Scan for the cell matching the given text and deliver its [X, Y] coordinate at center. 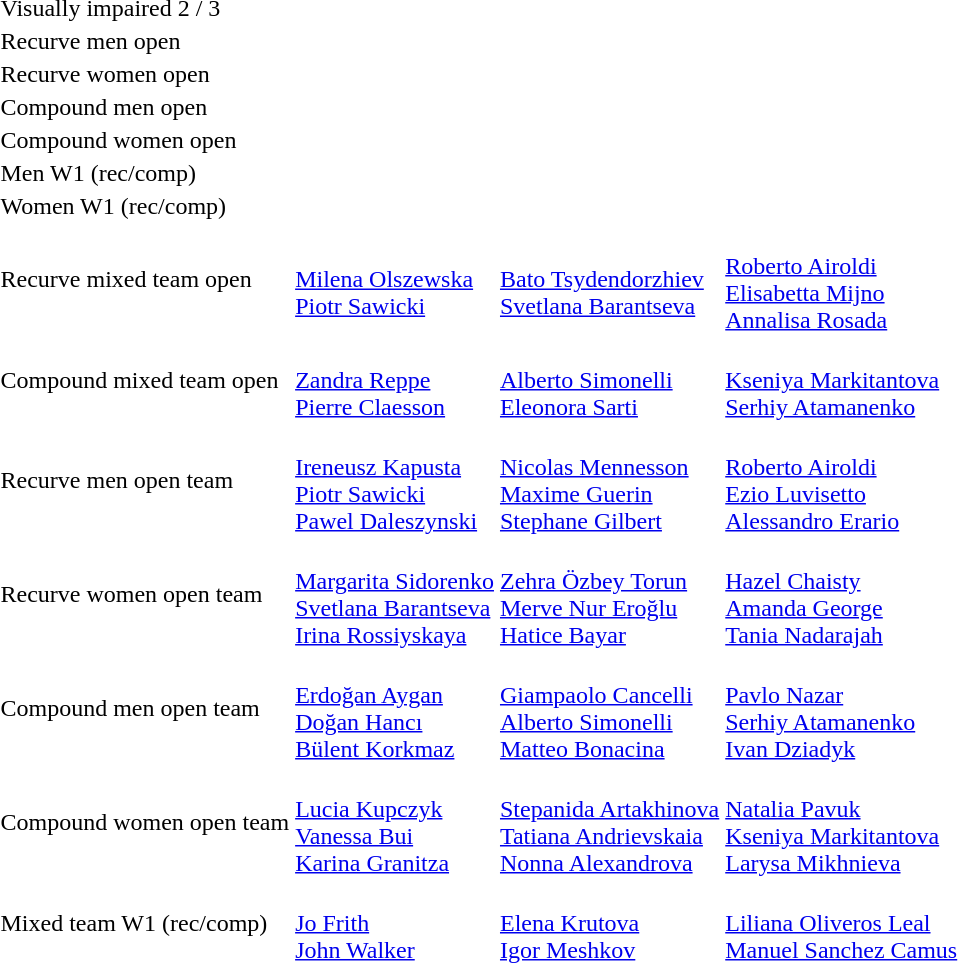
Zandra ReppePierre Claesson [395, 380]
Bato TsydendorzhievSvetlana Barantseva [609, 280]
Lucia KupczykVanessa BuiKarina Granitza [395, 822]
Giampaolo CancelliAlberto SimonelliMatteo Bonacina [609, 708]
Nicolas MennessonMaxime GuerinStephane Gilbert [609, 480]
Milena OlszewskaPiotr Sawicki [395, 280]
Ireneusz KapustaPiotr SawickiPawel Daleszynski [395, 480]
Zehra Özbey TorunMerve Nur EroğluHatice Bayar [609, 594]
Stepanida ArtakhinovaTatiana AndrievskaiaNonna Alexandrova [609, 822]
Erdoğan AyganDoğan HancıBülent Korkmaz [395, 708]
Alberto SimonelliEleonora Sarti [609, 380]
Margarita SidorenkoSvetlana BarantsevaIrina Rossiyskaya [395, 594]
